Return (X, Y) of the center of cell containing provided text 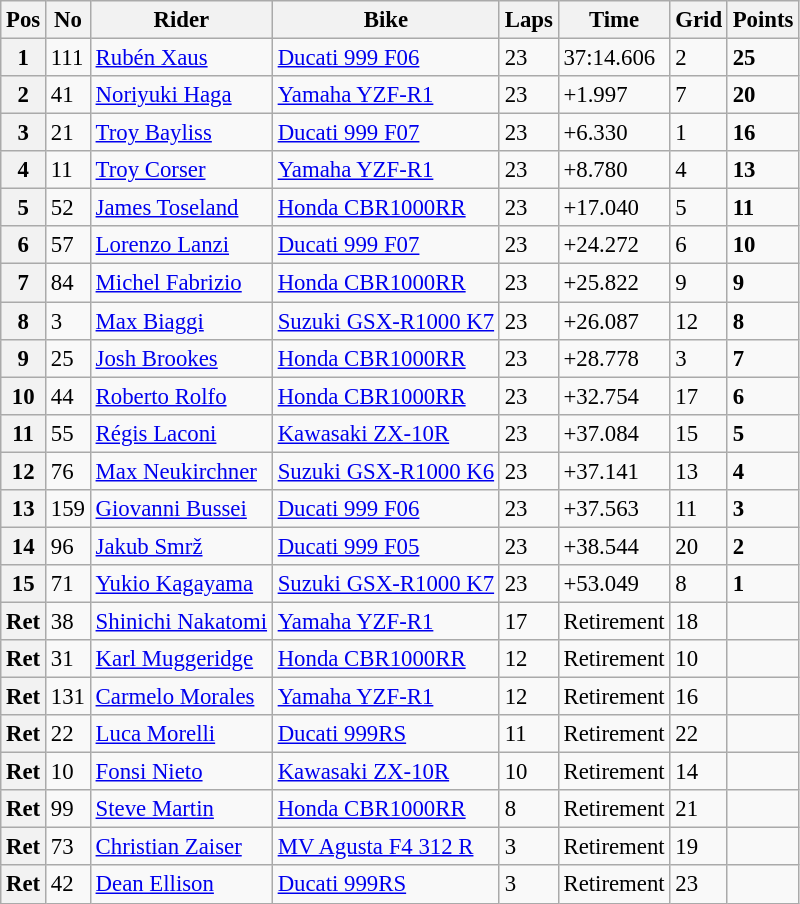
159 (68, 509)
Noriyuki Haga (181, 95)
+37.563 (614, 509)
99 (68, 809)
Lorenzo Lanzi (181, 245)
Carmelo Morales (181, 697)
+24.272 (614, 245)
Jakub Smrž (181, 546)
Max Neukirchner (181, 471)
37:14.606 (614, 58)
+38.544 (614, 546)
Laps (528, 20)
71 (68, 584)
Karl Muggeridge (181, 659)
31 (68, 659)
+28.778 (614, 358)
No (68, 20)
Rider (181, 20)
Troy Corser (181, 170)
Bike (386, 20)
Rubén Xaus (181, 58)
41 (68, 95)
Roberto Rolfo (181, 396)
Régis Laconi (181, 433)
Giovanni Bussei (181, 509)
131 (68, 697)
+1.997 (614, 95)
+37.084 (614, 433)
44 (68, 396)
Christian Zaiser (181, 847)
38 (68, 621)
+25.822 (614, 283)
18 (698, 621)
Points (762, 20)
73 (68, 847)
Steve Martin (181, 809)
Fonsi Nieto (181, 772)
Pos (24, 20)
Time (614, 20)
+6.330 (614, 133)
James Toseland (181, 208)
84 (68, 283)
Max Biaggi (181, 321)
Michel Fabrizio (181, 283)
42 (68, 885)
57 (68, 245)
+26.087 (614, 321)
Yukio Kagayama (181, 584)
Shinichi Nakatomi (181, 621)
MV Agusta F4 312 R (386, 847)
Luca Morelli (181, 734)
Troy Bayliss (181, 133)
Ducati 999 F05 (386, 546)
+8.780 (614, 170)
19 (698, 847)
55 (68, 433)
52 (68, 208)
Suzuki GSX-R1000 K6 (386, 471)
Dean Ellison (181, 885)
96 (68, 546)
111 (68, 58)
+32.754 (614, 396)
+17.040 (614, 208)
+53.049 (614, 584)
+37.141 (614, 471)
Grid (698, 20)
Josh Brookes (181, 358)
76 (68, 471)
